Scan for the cell matching the given text and deliver its [x, y] coordinate at center. 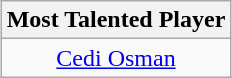
Cedi Osman [116, 58]
Most Talented Player [116, 20]
